Search for the cell housing the specified text and yield its (x, y) center coordinate. 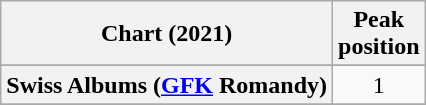
Peakposition (379, 34)
1 (379, 85)
Swiss Albums (GFK Romandy) (167, 85)
Chart (2021) (167, 34)
